Scan for the cell matching the given text and deliver its [x, y] coordinate at center. 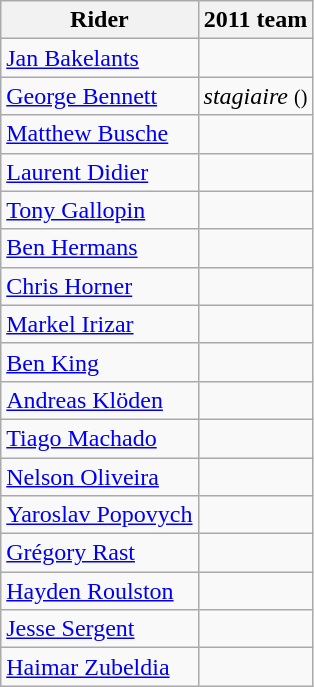
Tiago Machado [100, 438]
Jesse Sergent [100, 629]
Haimar Zubeldia [100, 667]
Rider [100, 20]
Yaroslav Popovych [100, 515]
Andreas Klöden [100, 400]
stagiaire () [256, 96]
Ben King [100, 362]
Chris Horner [100, 286]
Matthew Busche [100, 134]
Markel Irizar [100, 324]
Nelson Oliveira [100, 477]
Hayden Roulston [100, 591]
Laurent Didier [100, 172]
2011 team [256, 20]
Ben Hermans [100, 248]
Jan Bakelants [100, 58]
George Bennett [100, 96]
Grégory Rast [100, 553]
Tony Gallopin [100, 210]
